Determine the [x, y] coordinate at the center of the cell enclosing the given text.  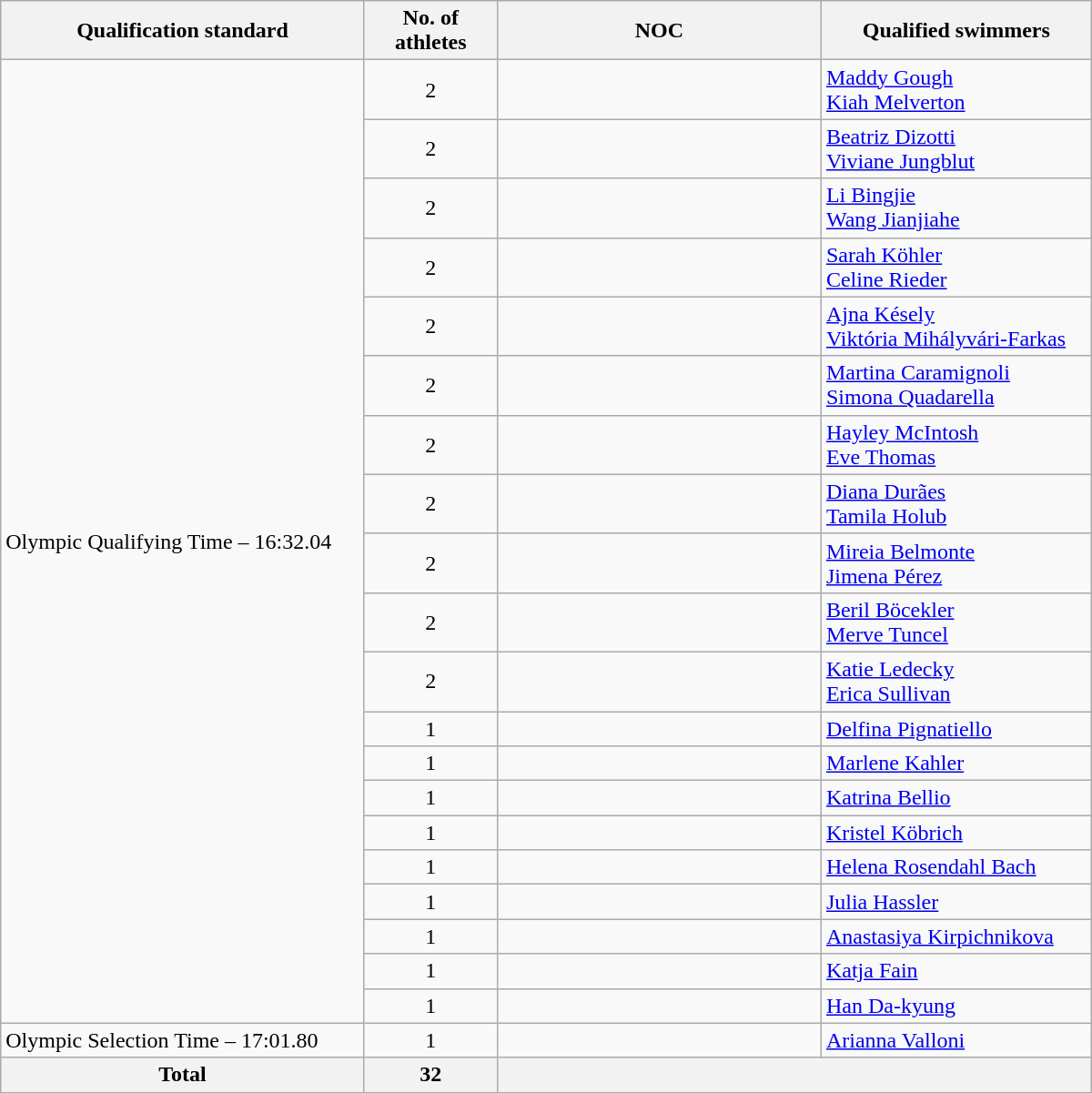
Hayley McIntoshEve Thomas [955, 444]
Li BingjieWang Jianjiahe [955, 207]
Maddy GoughKiah Melverton [955, 89]
Delfina Pignatiello [955, 729]
Qualified swimmers [955, 31]
Marlene Kahler [955, 764]
32 [430, 1075]
Sarah KöhlerCeline Rieder [955, 268]
Arianna Valloni [955, 1040]
Qualification standard [183, 31]
Kristel Köbrich [955, 833]
Martina CaramignoliSimona Quadarella [955, 386]
Katie LedeckyErica Sullivan [955, 681]
Mireia BelmonteJimena Pérez [955, 562]
NOC [659, 31]
Ajna KéselyViktória Mihályvári-Farkas [955, 326]
Anastasiya Kirpichnikova [955, 936]
Beril BöceklerMerve Tuncel [955, 622]
Helena Rosendahl Bach [955, 867]
Katrina Bellio [955, 798]
Total [183, 1075]
Olympic Selection Time – 17:01.80 [183, 1040]
Olympic Qualifying Time – 16:32.04 [183, 541]
Julia Hassler [955, 902]
No. of athletes [430, 31]
Diana DurãesTamila Holub [955, 504]
Han Da-kyung [955, 1006]
Beatriz DizottiViviane Jungblut [955, 149]
Katja Fain [955, 971]
